For the text-containing cell, return its midpoint in (x, y) coordinate format. 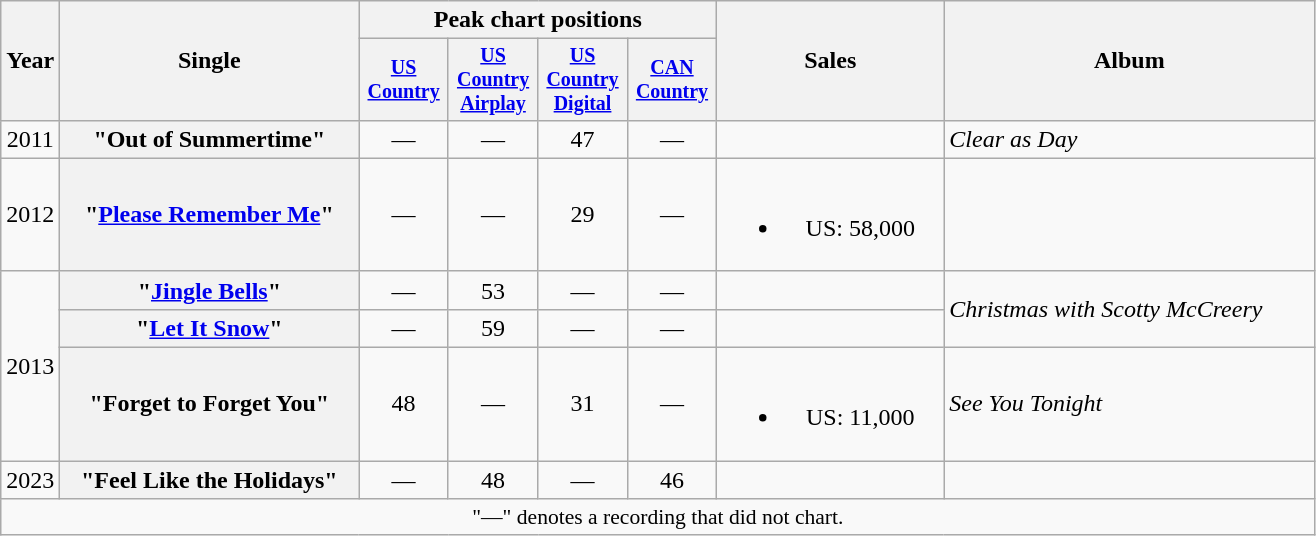
2013 (30, 366)
59 (492, 328)
Album (1130, 61)
"Feel Like the Holidays" (210, 480)
Single (210, 61)
"Forget to Forget You" (210, 404)
46 (672, 480)
31 (582, 404)
US Country Airplay (492, 80)
CAN Country (672, 80)
47 (582, 139)
US: 58,000 (830, 214)
US: 11,000 (830, 404)
Peak chart positions (538, 20)
Christmas with Scotty McCreery (1130, 309)
"Let It Snow" (210, 328)
2023 (30, 480)
"Jingle Bells" (210, 290)
Year (30, 61)
"Please Remember Me" (210, 214)
53 (492, 290)
See You Tonight (1130, 404)
2012 (30, 214)
"—" denotes a recording that did not chart. (658, 517)
2011 (30, 139)
29 (582, 214)
US Country (404, 80)
Sales (830, 61)
US Country Digital (582, 80)
"Out of Summertime" (210, 139)
Clear as Day (1130, 139)
